Determine the [x, y] coordinate at the center of the cell enclosing the given text.  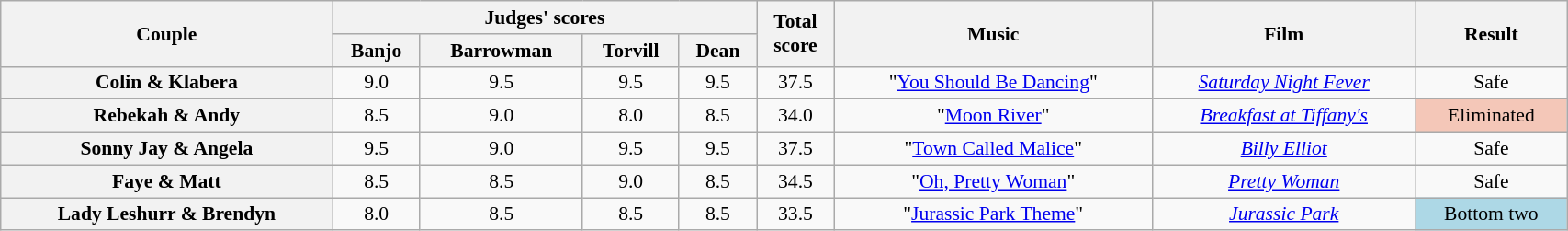
"Town Called Malice" [993, 149]
Result [1492, 33]
Saturday Night Fever [1284, 83]
Lady Leshurr & Brendyn [167, 214]
Totalscore [795, 33]
Faye & Matt [167, 181]
Sonny Jay & Angela [167, 149]
33.5 [795, 214]
Barrowman [502, 51]
Breakfast at Tiffany's [1284, 116]
34.5 [795, 181]
Dean [718, 51]
Judges' scores [545, 17]
Film [1284, 33]
Banjo [377, 51]
"Oh, Pretty Woman" [993, 181]
"Jurassic Park Theme" [993, 214]
34.0 [795, 116]
Billy Elliot [1284, 149]
Pretty Woman [1284, 181]
Rebekah & Andy [167, 116]
Bottom two [1492, 214]
Couple [167, 33]
"You Should Be Dancing" [993, 83]
Colin & Klabera [167, 83]
Music [993, 33]
Torvill [630, 51]
"Moon River" [993, 116]
Jurassic Park [1284, 214]
Eliminated [1492, 116]
